Pinpoint the cell where the given text exists, returning its [X, Y] midpoint coordinate. 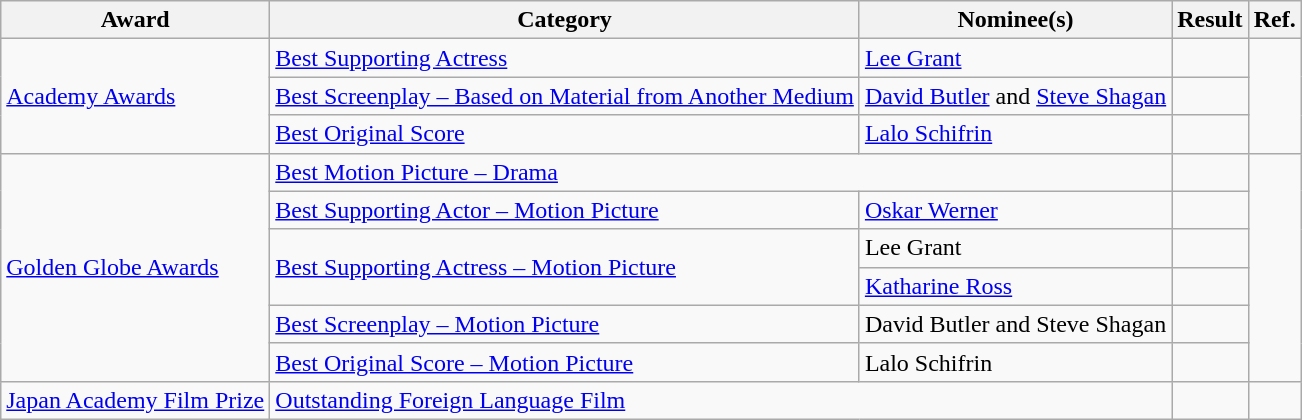
Best Original Score [565, 134]
Outstanding Foreign Language Film [721, 400]
Result [1210, 20]
Nominee(s) [1015, 20]
Award [136, 20]
Academy Awards [136, 96]
Category [565, 20]
Best Supporting Actress [565, 58]
Oskar Werner [1015, 210]
Golden Globe Awards [136, 267]
Japan Academy Film Prize [136, 400]
Best Screenplay – Motion Picture [565, 324]
Best Screenplay – Based on Material from Another Medium [565, 96]
Best Original Score – Motion Picture [565, 362]
Best Supporting Actress – Motion Picture [565, 267]
Best Supporting Actor – Motion Picture [565, 210]
Ref. [1274, 20]
Best Motion Picture – Drama [721, 172]
Katharine Ross [1015, 286]
